Return [x, y] of the center of cell containing provided text 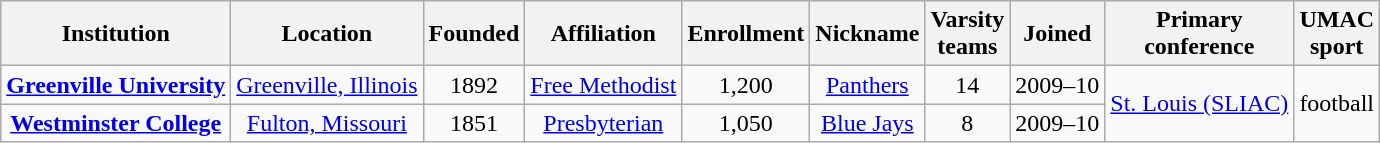
St. Louis (SLIAC) [1200, 104]
Free Methodist [604, 85]
1,050 [746, 123]
Varsityteams [968, 34]
1851 [474, 123]
Fulton, Missouri [327, 123]
8 [968, 123]
Blue Jays [868, 123]
Affiliation [604, 34]
Location [327, 34]
Primaryconference [1200, 34]
Westminster College [116, 123]
Enrollment [746, 34]
Institution [116, 34]
1,200 [746, 85]
Joined [1058, 34]
football [1337, 104]
Presbyterian [604, 123]
Panthers [868, 85]
Founded [474, 34]
Greenville University [116, 85]
UMACsport [1337, 34]
14 [968, 85]
1892 [474, 85]
Nickname [868, 34]
Greenville, Illinois [327, 85]
